Determine the [X, Y] coordinate at the center of the cell enclosing the given text.  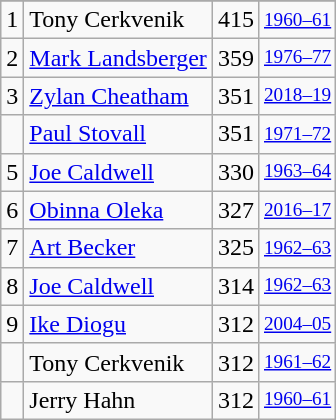
415 [236, 20]
Art Becker [118, 248]
1961–62 [297, 362]
1963–64 [297, 172]
6 [12, 210]
325 [236, 248]
314 [236, 286]
7 [12, 248]
1976–77 [297, 58]
Ike Diogu [118, 324]
8 [12, 286]
3 [12, 96]
327 [236, 210]
359 [236, 58]
Paul Stovall [118, 134]
2 [12, 58]
1 [12, 20]
2004–05 [297, 324]
5 [12, 172]
330 [236, 172]
2016–17 [297, 210]
1971–72 [297, 134]
Obinna Oleka [118, 210]
9 [12, 324]
Mark Landsberger [118, 58]
Jerry Hahn [118, 400]
2018–19 [297, 96]
Zylan Cheatham [118, 96]
